Locate the cell with the specified text and output its [X, Y] center coordinate. 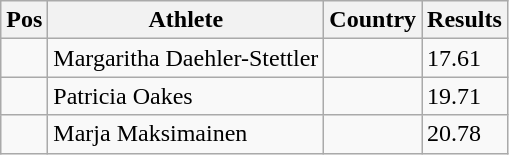
Athlete [186, 20]
17.61 [465, 58]
Marja Maksimainen [186, 134]
Pos [24, 20]
Margaritha Daehler-Stettler [186, 58]
Patricia Oakes [186, 96]
19.71 [465, 96]
Results [465, 20]
20.78 [465, 134]
Country [373, 20]
